Find where the given text appears and provide that cell's center as (x, y) coordinate. 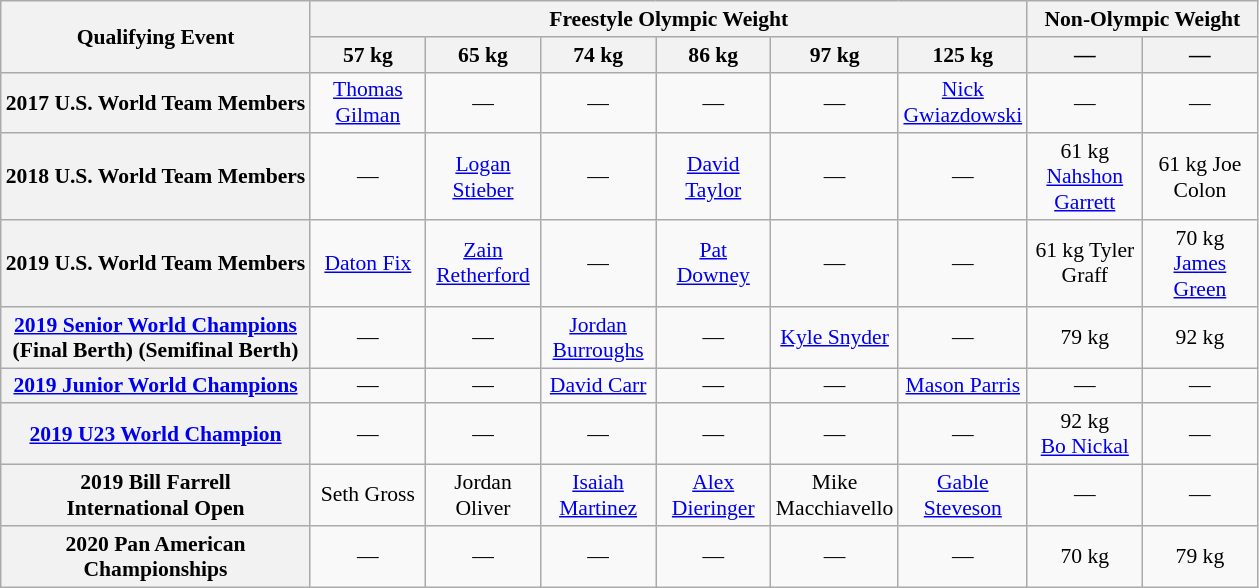
Kyle Snyder (835, 338)
Zain Retherford (482, 264)
Alex Dieringer (714, 496)
Daton Fix (368, 264)
61 kg Nahshon Garrett (1084, 178)
David Carr (598, 386)
86 kg (714, 55)
2019 Bill FarrellInternational Open (156, 496)
Nick Gwiazdowski (962, 102)
Mike Macchiavello (835, 496)
2019 U23 World Champion (156, 434)
David Taylor (714, 178)
2017 U.S. World Team Members (156, 102)
92 kgBo Nickal (1084, 434)
125 kg (962, 55)
2020 Pan AmericanChampionships (156, 556)
2019 U.S. World Team Members (156, 264)
Mason Parris (962, 386)
Non-Olympic Weight (1142, 19)
Gable Steveson (962, 496)
Qualifying Event (156, 36)
Logan Stieber (482, 178)
2019 Senior World Champions(Final Berth) (Semifinal Berth) (156, 338)
2019 Junior World Champions (156, 386)
Freestyle Olympic Weight (668, 19)
Pat Downey (714, 264)
Seth Gross (368, 496)
74 kg (598, 55)
70 kg (1084, 556)
61 kg Joe Colon (1200, 178)
97 kg (835, 55)
57 kg (368, 55)
70 kg James Green (1200, 264)
Jordan Oliver (482, 496)
Thomas Gilman (368, 102)
Isaiah Martinez (598, 496)
61 kg Tyler Graff (1084, 264)
65 kg (482, 55)
2018 U.S. World Team Members (156, 178)
92 kg (1200, 338)
Jordan Burroughs (598, 338)
